Detect which cell encompasses the target text, then output its [X, Y] center coordinate. 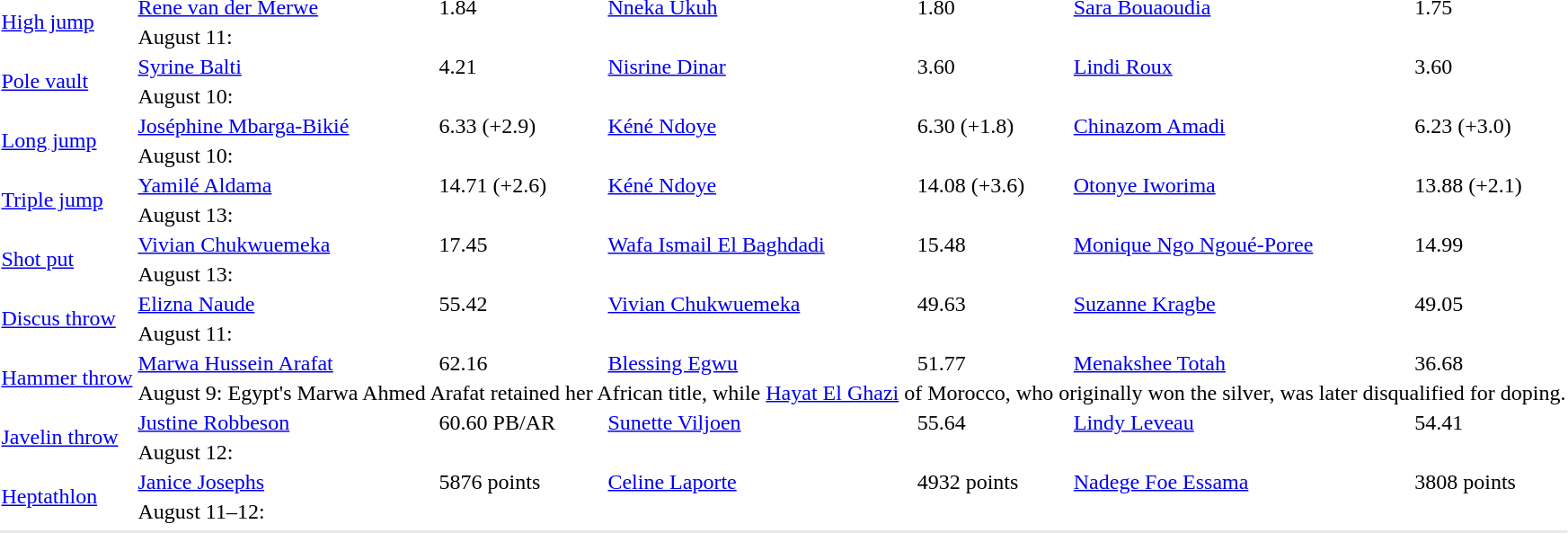
4932 points [992, 482]
Yamilé Aldama [286, 185]
51.77 [992, 363]
Sunette Viljoen [760, 422]
14.08 (+3.6) [992, 185]
Suzanne Kragbe [1242, 304]
Lindi Roux [1242, 67]
54.41 [1490, 422]
62.16 [521, 363]
14.71 (+2.6) [521, 185]
3808 points [1490, 482]
Nisrine Dinar [760, 67]
13.88 (+2.1) [1490, 185]
Wafa Ismail El Baghdadi [760, 244]
6.23 (+3.0) [1490, 126]
Nadege Foe Essama [1242, 482]
Menakshee Totah [1242, 363]
Long jump [66, 140]
Discus throw [66, 318]
Janice Josephs [286, 482]
Marwa Hussein Arafat [286, 363]
Lindy Leveau [1242, 422]
Shot put [66, 259]
Chinazom Amadi [1242, 126]
August 12: [852, 452]
4.21 [521, 67]
6.33 (+2.9) [521, 126]
Syrine Balti [286, 67]
Triple jump [66, 200]
55.42 [521, 304]
Elizna Naude [286, 304]
Monique Ngo Ngoué-Poree [1242, 244]
Pole vault [66, 81]
14.99 [1490, 244]
5876 points [521, 482]
6.30 (+1.8) [992, 126]
Joséphine Mbarga-Bikié [286, 126]
17.45 [521, 244]
60.60 PB/AR [521, 422]
August 11–12: [852, 511]
55.64 [992, 422]
15.48 [992, 244]
Justine Robbeson [286, 422]
49.63 [992, 304]
Otonye Iworima [1242, 185]
Blessing Egwu [760, 363]
Heptathlon [66, 496]
Javelin throw [66, 437]
49.05 [1490, 304]
Hammer throw [66, 378]
Celine Laporte [760, 482]
36.68 [1490, 363]
